Determine the [X, Y] coordinate at the center of the cell enclosing the given text.  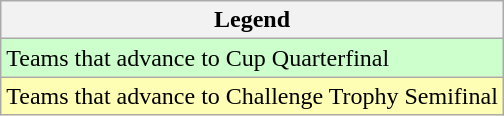
Legend [252, 20]
Teams that advance to Cup Quarterfinal [252, 58]
Teams that advance to Challenge Trophy Semifinal [252, 96]
